Extract the [x, y] coordinate from the center of the cell holding the provided text.  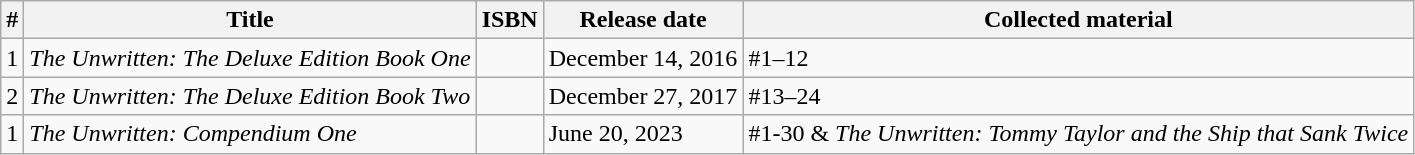
Release date [643, 20]
The Unwritten: Compendium One [250, 134]
Title [250, 20]
#13–24 [1078, 96]
December 14, 2016 [643, 58]
#1–12 [1078, 58]
The Unwritten: The Deluxe Edition Book One [250, 58]
# [12, 20]
#1-30 & The Unwritten: Tommy Taylor and the Ship that Sank Twice [1078, 134]
June 20, 2023 [643, 134]
December 27, 2017 [643, 96]
The Unwritten: The Deluxe Edition Book Two [250, 96]
2 [12, 96]
Collected material [1078, 20]
ISBN [510, 20]
